Identify which cell holds the provided text, then report its [X, Y] central coordinate. 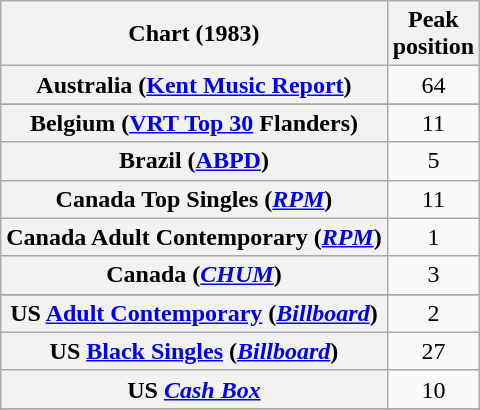
Canada (CHUM) [194, 275]
Canada Top Singles (RPM) [194, 199]
Chart (1983) [194, 34]
US Cash Box [194, 389]
Peakposition [433, 34]
US Black Singles (Billboard) [194, 351]
US Adult Contemporary (Billboard) [194, 313]
Belgium (VRT Top 30 Flanders) [194, 123]
2 [433, 313]
27 [433, 351]
Brazil (ABPD) [194, 161]
1 [433, 237]
64 [433, 85]
Australia (Kent Music Report) [194, 85]
3 [433, 275]
5 [433, 161]
10 [433, 389]
Canada Adult Contemporary (RPM) [194, 237]
